Pinpoint the cell where the given text exists, returning its [X, Y] midpoint coordinate. 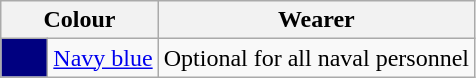
Colour [80, 20]
Wearer [316, 20]
Navy blue [103, 58]
Optional for all naval personnel [316, 58]
